Find where the given text appears and provide that cell's center as (X, Y) coordinate. 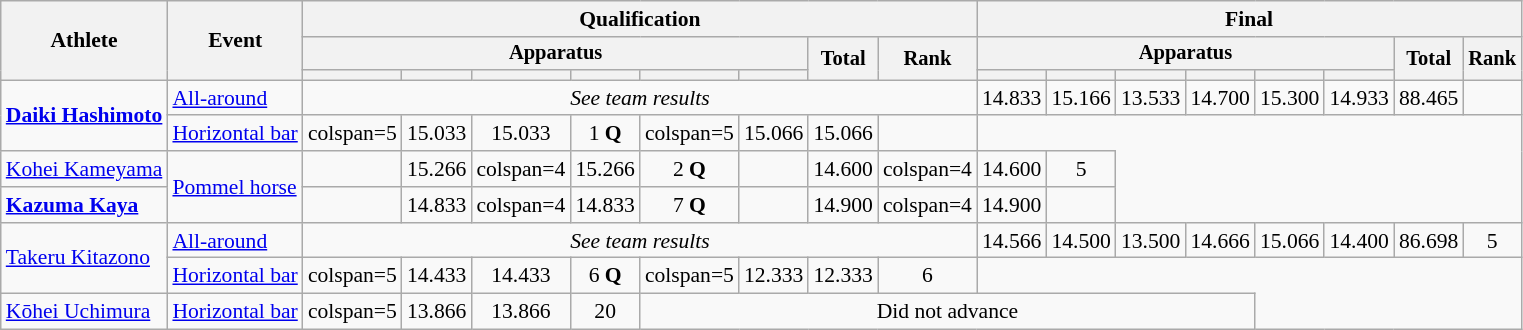
86.698 (1428, 241)
20 (604, 312)
14.400 (1358, 241)
Daiki Hashimoto (84, 116)
88.465 (1428, 98)
1 Q (604, 134)
Kohei Kameyama (84, 169)
Kazuma Kaya (84, 205)
14.700 (1220, 98)
14.566 (1012, 241)
Kōhei Uchimura (84, 312)
6 Q (604, 276)
15.166 (1080, 98)
Qualification (640, 19)
14.666 (1220, 241)
Final (1249, 19)
7 Q (690, 205)
Event (234, 40)
Pommel horse (234, 186)
15.300 (1290, 98)
6 (928, 276)
14.933 (1358, 98)
Takeru Kitazono (84, 258)
13.533 (1150, 98)
2 Q (690, 169)
Did not advance (948, 312)
13.500 (1150, 241)
Athlete (84, 40)
14.500 (1080, 241)
